Pinpoint the cell where the given text exists, returning its (x, y) midpoint coordinate. 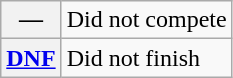
— (31, 20)
Did not compete (146, 20)
Did not finish (146, 58)
DNF (31, 58)
